Provide the [x, y] coordinate of the cell's center where the given text is located.  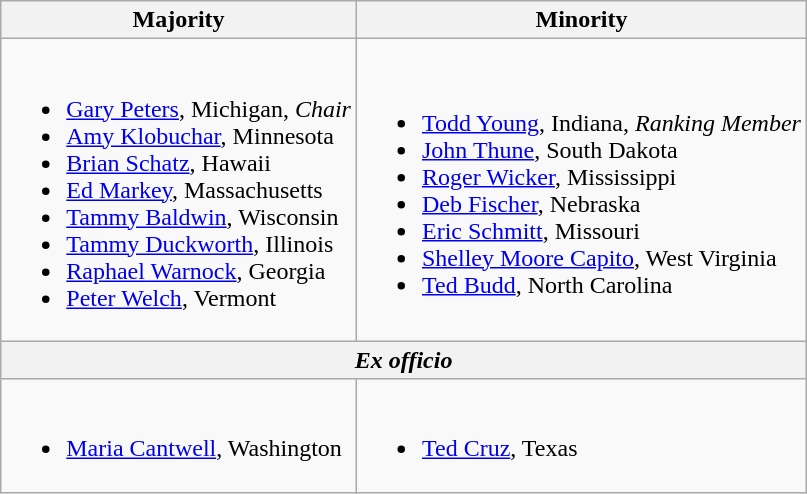
Minority [581, 20]
Ted Cruz, Texas [581, 436]
Ex officio [404, 360]
Majority [179, 20]
Maria Cantwell, Washington [179, 436]
